Pinpoint the cell where the given text exists, returning its (x, y) midpoint coordinate. 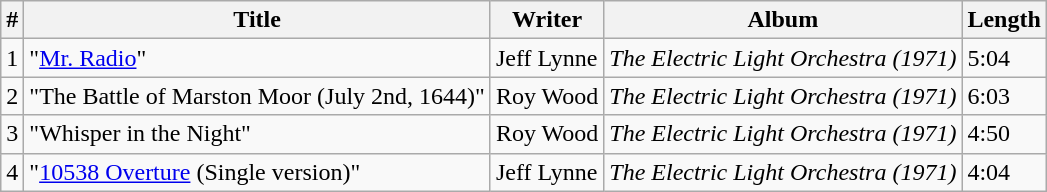
Title (258, 20)
"Mr. Radio" (258, 58)
4:04 (1004, 172)
6:03 (1004, 96)
"Whisper in the Night" (258, 134)
Album (783, 20)
2 (12, 96)
Writer (546, 20)
4:50 (1004, 134)
"The Battle of Marston Moor (July 2nd, 1644)" (258, 96)
5:04 (1004, 58)
Length (1004, 20)
4 (12, 172)
3 (12, 134)
# (12, 20)
1 (12, 58)
"10538 Overture (Single version)" (258, 172)
